Return the (x, y) coordinate for the center point of the cell that contains the specified text.  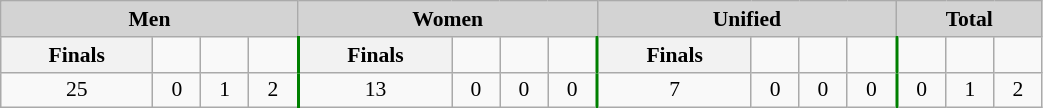
Unified (746, 19)
7 (674, 90)
Total (969, 19)
13 (375, 90)
25 (77, 90)
Men (150, 19)
Women (448, 19)
